Determine the [x, y] coordinate at the center of the cell enclosing the given text.  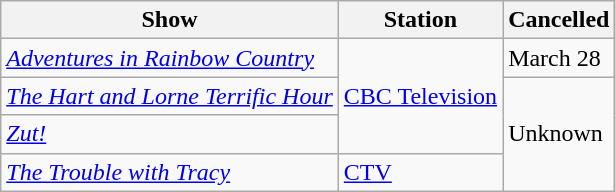
The Trouble with Tracy [170, 172]
Station [420, 20]
Cancelled [559, 20]
March 28 [559, 58]
The Hart and Lorne Terrific Hour [170, 96]
CBC Television [420, 96]
Zut! [170, 134]
Unknown [559, 134]
Adventures in Rainbow Country [170, 58]
Show [170, 20]
CTV [420, 172]
